Determine the (X, Y) coordinate at the center of the cell enclosing the given text.  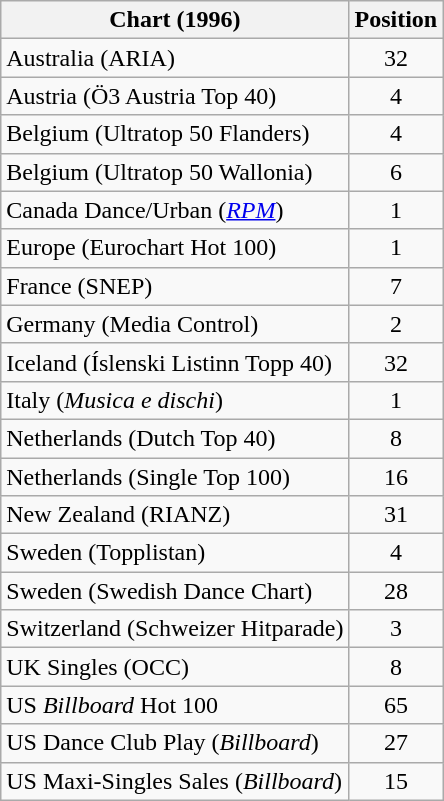
Italy (Musica e dischi) (175, 400)
Belgium (Ultratop 50 Flanders) (175, 134)
6 (396, 172)
65 (396, 705)
France (SNEP) (175, 286)
New Zealand (RIANZ) (175, 515)
3 (396, 629)
Europe (Eurochart Hot 100) (175, 248)
28 (396, 591)
Austria (Ö3 Austria Top 40) (175, 96)
Switzerland (Schweizer Hitparade) (175, 629)
Position (396, 20)
31 (396, 515)
Belgium (Ultratop 50 Wallonia) (175, 172)
Netherlands (Dutch Top 40) (175, 438)
16 (396, 477)
Sweden (Topplistan) (175, 553)
Netherlands (Single Top 100) (175, 477)
Chart (1996) (175, 20)
UK Singles (OCC) (175, 667)
27 (396, 743)
US Billboard Hot 100 (175, 705)
Sweden (Swedish Dance Chart) (175, 591)
US Dance Club Play (Billboard) (175, 743)
15 (396, 781)
US Maxi-Singles Sales (Billboard) (175, 781)
Iceland (Íslenski Listinn Topp 40) (175, 362)
Australia (ARIA) (175, 58)
2 (396, 324)
Germany (Media Control) (175, 324)
Canada Dance/Urban (RPM) (175, 210)
7 (396, 286)
